Return [x, y] of the center of cell containing provided text 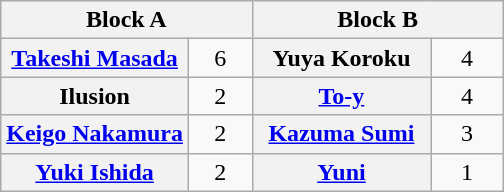
Block B [378, 20]
Kazuma Sumi [342, 134]
Takeshi Masada [95, 58]
To-y [342, 96]
Block A [126, 20]
Yuni [342, 172]
1 [467, 172]
3 [467, 134]
Yuya Koroku [342, 58]
Yuki Ishida [95, 172]
6 [220, 58]
Keigo Nakamura [95, 134]
Ilusion [95, 96]
